Output the (X, Y) coordinate of the center of the cell containing the given text.  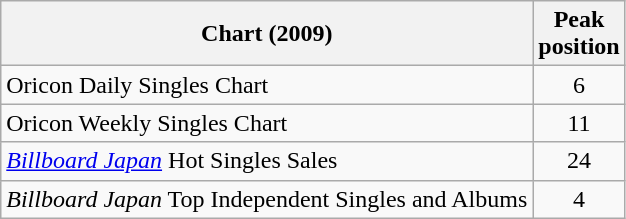
Billboard Japan Hot Singles Sales (267, 161)
Billboard Japan Top Independent Singles and Albums (267, 199)
4 (579, 199)
11 (579, 123)
Peakposition (579, 34)
Oricon Weekly Singles Chart (267, 123)
Oricon Daily Singles Chart (267, 85)
24 (579, 161)
6 (579, 85)
Chart (2009) (267, 34)
